Locate the cell with the specified text and output its (x, y) center coordinate. 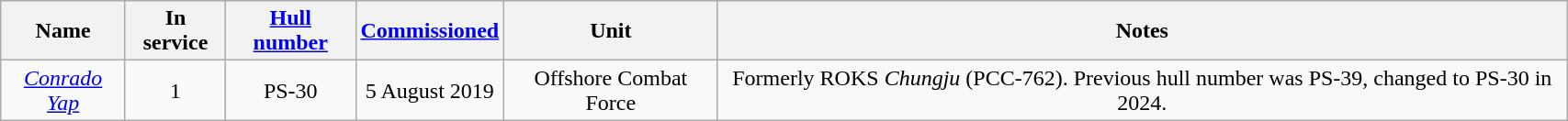
Commissioned (430, 31)
In service (175, 31)
Formerly ROKS Chungju (PCC-762). Previous hull number was PS-39, changed to PS-30 in 2024. (1143, 90)
1 (175, 90)
Hull number (290, 31)
Offshore Combat Force (611, 90)
5 August 2019 (430, 90)
Unit (611, 31)
Conrado Yap (63, 90)
Name (63, 31)
PS-30 (290, 90)
Notes (1143, 31)
